Provide the [x, y] coordinate of the cell's center where the given text is located.  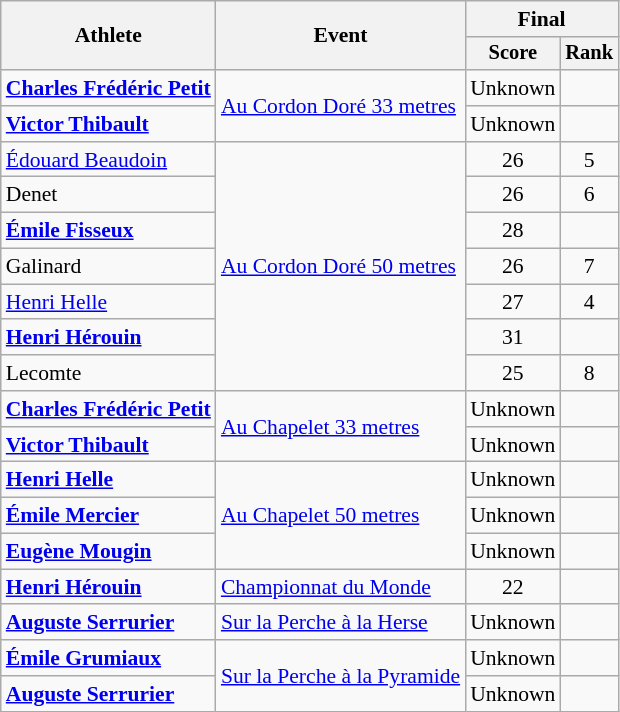
Sur la Perche à la Pyramide [340, 676]
Galinard [108, 267]
Au Cordon Doré 33 metres [340, 106]
Rank [589, 54]
Score [512, 54]
Au Chapelet 33 metres [340, 426]
Athlete [108, 36]
Au Chapelet 50 metres [340, 516]
27 [512, 302]
31 [512, 338]
Sur la Perche à la Herse [340, 623]
7 [589, 267]
28 [512, 231]
Émile Mercier [108, 516]
8 [589, 373]
25 [512, 373]
Lecomte [108, 373]
Denet [108, 195]
Event [340, 36]
Au Cordon Doré 50 metres [340, 266]
22 [512, 587]
Eugène Mougin [108, 552]
6 [589, 195]
Championnat du Monde [340, 587]
Émile Grumiaux [108, 658]
Final [542, 19]
5 [589, 160]
Édouard Beaudoin [108, 160]
4 [589, 302]
Émile Fisseux [108, 231]
